Extract the [x, y] coordinate from the center of the cell holding the provided text.  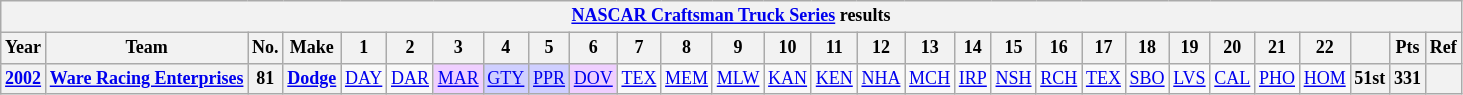
331 [1408, 78]
MEM [687, 78]
13 [930, 48]
14 [972, 48]
KAN [788, 78]
18 [1147, 48]
PPR [550, 78]
12 [881, 48]
9 [738, 48]
NSH [1014, 78]
MAR [458, 78]
MCH [930, 78]
21 [1278, 48]
GTY [506, 78]
10 [788, 48]
IRP [972, 78]
SBO [1147, 78]
15 [1014, 48]
Pts [1408, 48]
DOV [593, 78]
LVS [1190, 78]
DAY [364, 78]
NASCAR Craftsman Truck Series results [731, 16]
CAL [1232, 78]
20 [1232, 48]
2002 [24, 78]
3 [458, 48]
1 [364, 48]
81 [266, 78]
Dodge [312, 78]
2 [410, 48]
RCH [1059, 78]
NHA [881, 78]
PHO [1278, 78]
6 [593, 48]
7 [639, 48]
Ware Racing Enterprises [146, 78]
8 [687, 48]
Team [146, 48]
MLW [738, 78]
16 [1059, 48]
22 [1324, 48]
5 [550, 48]
17 [1104, 48]
HOM [1324, 78]
11 [834, 48]
No. [266, 48]
Make [312, 48]
Year [24, 48]
DAR [410, 78]
Ref [1443, 48]
51st [1370, 78]
4 [506, 48]
19 [1190, 48]
KEN [834, 78]
